Output the (x, y) coordinate of the center of the cell containing the given text.  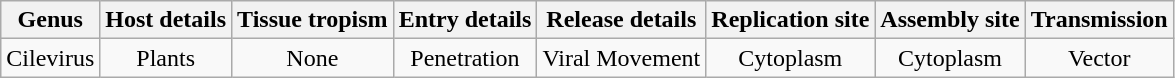
Assembly site (950, 20)
Cilevirus (50, 58)
Viral Movement (622, 58)
Plants (166, 58)
None (313, 58)
Host details (166, 20)
Penetration (465, 58)
Release details (622, 20)
Tissue tropism (313, 20)
Transmission (1099, 20)
Genus (50, 20)
Vector (1099, 58)
Entry details (465, 20)
Replication site (790, 20)
